Determine the (x, y) coordinate at the center of the cell enclosing the given text.  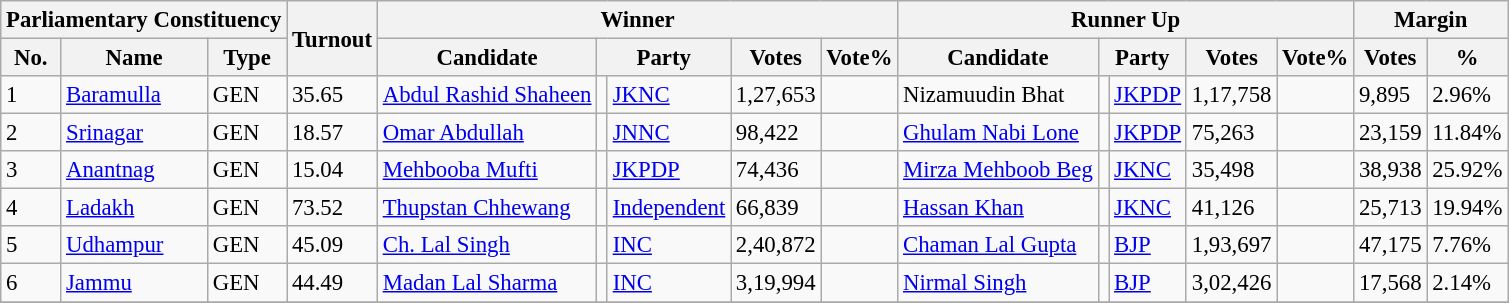
25.92% (1468, 170)
Type (246, 58)
15.04 (332, 170)
3,02,426 (1231, 283)
74,436 (776, 170)
11.84% (1468, 133)
Jammu (134, 283)
Chaman Lal Gupta (998, 245)
2.96% (1468, 95)
41,126 (1231, 208)
JNNC (668, 133)
18.57 (332, 133)
45.09 (332, 245)
35.65 (332, 95)
38,938 (1390, 170)
9,895 (1390, 95)
47,175 (1390, 245)
Margin (1431, 20)
Winner (637, 20)
3 (31, 170)
Independent (668, 208)
Ghulam Nabi Lone (998, 133)
Runner Up (1126, 20)
Hassan Khan (998, 208)
Mirza Mehboob Beg (998, 170)
23,159 (1390, 133)
1,93,697 (1231, 245)
73.52 (332, 208)
Nizamuudin Bhat (998, 95)
Baramulla (134, 95)
No. (31, 58)
25,713 (1390, 208)
19.94% (1468, 208)
Omar Abdullah (486, 133)
7.76% (1468, 245)
5 (31, 245)
Anantnag (134, 170)
Thupstan Chhewang (486, 208)
Srinagar (134, 133)
Name (134, 58)
17,568 (1390, 283)
1 (31, 95)
1,27,653 (776, 95)
Madan Lal Sharma (486, 283)
2 (31, 133)
1,17,758 (1231, 95)
2.14% (1468, 283)
6 (31, 283)
Mehbooba Mufti (486, 170)
Nirmal Singh (998, 283)
2,40,872 (776, 245)
4 (31, 208)
75,263 (1231, 133)
44.49 (332, 283)
Abdul Rashid Shaheen (486, 95)
Parliamentary Constituency (144, 20)
35,498 (1231, 170)
3,19,994 (776, 283)
Turnout (332, 38)
Udhampur (134, 245)
Ladakh (134, 208)
Ch. Lal Singh (486, 245)
98,422 (776, 133)
% (1468, 58)
66,839 (776, 208)
